Extract the [x, y] coordinate from the center of the cell holding the provided text.  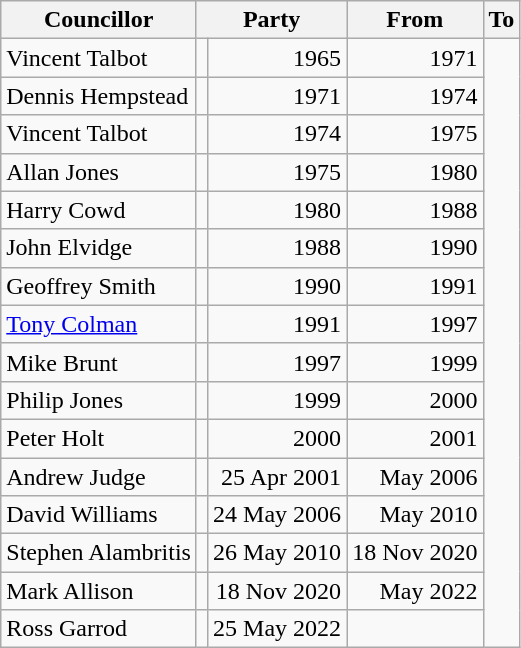
Peter Holt [99, 438]
Geoffrey Smith [99, 286]
Mark Allison [99, 591]
25 May 2022 [278, 629]
24 May 2006 [278, 515]
Tony Colman [99, 324]
Dennis Hempstead [99, 96]
Mike Brunt [99, 362]
Party [271, 20]
26 May 2010 [278, 553]
25 Apr 2001 [278, 477]
From [415, 20]
Stephen Alambritis [99, 553]
Harry Cowd [99, 210]
Ross Garrod [99, 629]
John Elvidge [99, 248]
Allan Jones [99, 172]
Councillor [99, 20]
2001 [415, 438]
1965 [278, 58]
May 2022 [415, 591]
To [502, 20]
May 2006 [415, 477]
May 2010 [415, 515]
Philip Jones [99, 400]
Andrew Judge [99, 477]
David Williams [99, 515]
